Identify which cell holds the provided text, then report its [x, y] central coordinate. 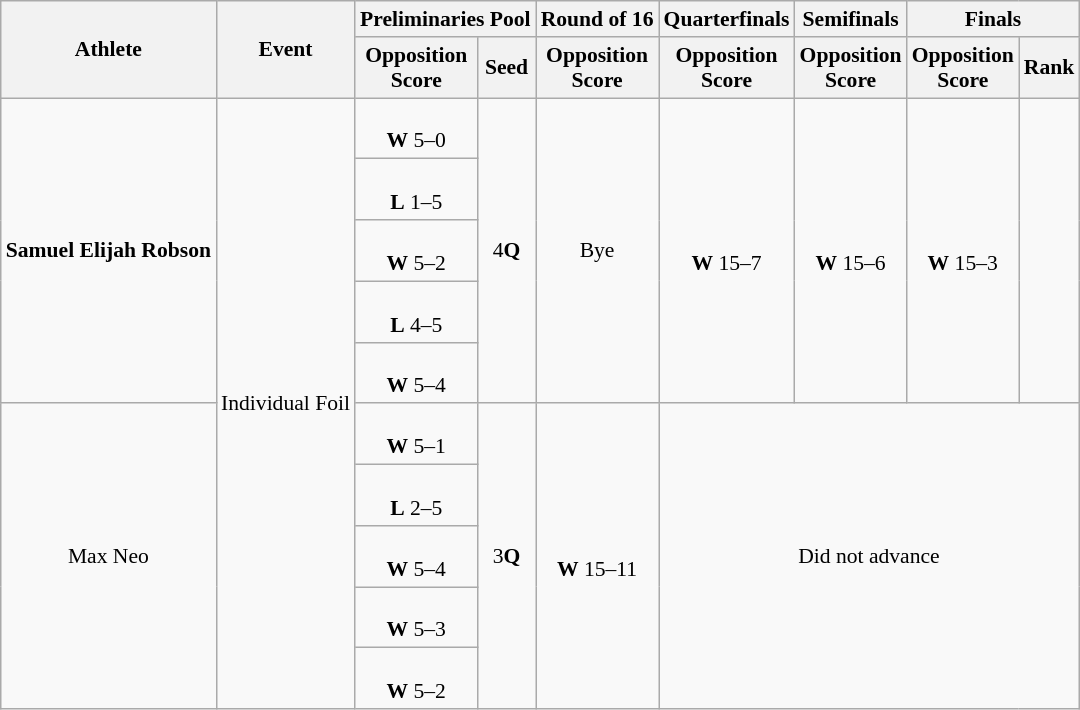
W 15–6 [851, 251]
Finals [994, 19]
W 5–3 [416, 618]
Quarterfinals [727, 19]
Individual Foil [286, 404]
Preliminaries Pool [446, 19]
Max Neo [108, 557]
L 2–5 [416, 496]
Did not advance [870, 557]
Seed [506, 68]
Bye [598, 251]
Event [286, 50]
W 5–0 [416, 128]
Athlete [108, 50]
W 15–11 [598, 557]
W 15–3 [963, 251]
L 4–5 [416, 312]
4Q [506, 251]
W 5–1 [416, 434]
Rank [1050, 68]
Semifinals [851, 19]
Round of 16 [598, 19]
L 1–5 [416, 190]
W 15–7 [727, 251]
Samuel Elijah Robson [108, 251]
3Q [506, 557]
